Find where the given text appears and provide that cell's center as (X, Y) coordinate. 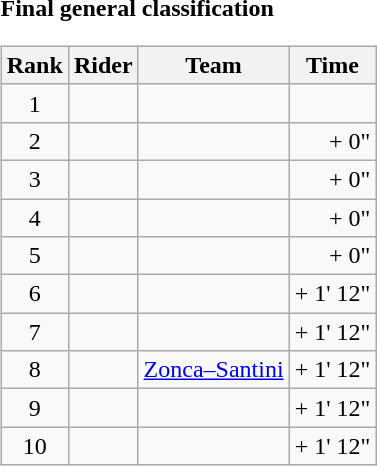
9 (34, 408)
10 (34, 446)
1 (34, 103)
4 (34, 217)
Team (214, 65)
Time (332, 65)
Zonca–Santini (214, 370)
3 (34, 179)
5 (34, 256)
7 (34, 332)
8 (34, 370)
2 (34, 141)
Rider (103, 65)
Rank (34, 65)
6 (34, 294)
